From the cell containing the given text, extract its center point as (X, Y) coordinate. 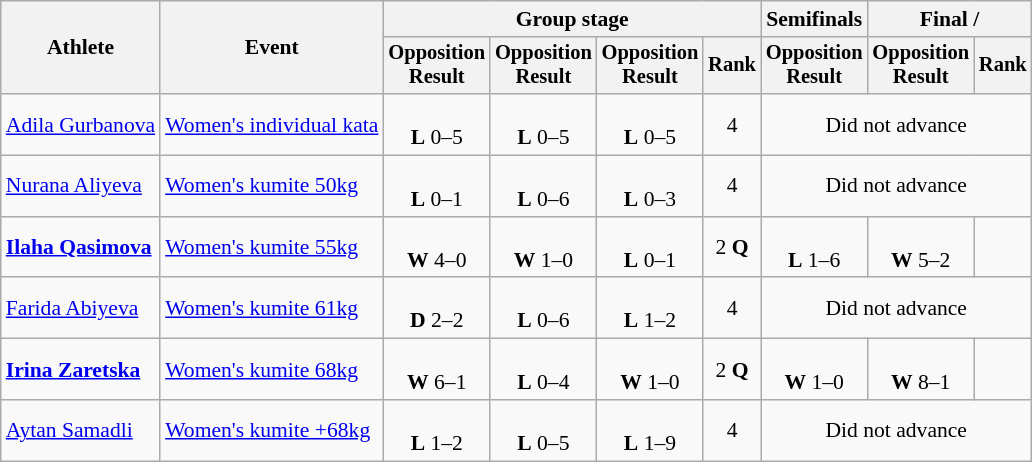
Event (272, 48)
W 6–1 (436, 370)
Semifinals (814, 19)
D 2–2 (436, 308)
W 4–0 (436, 248)
Women's individual kata (272, 124)
L 1–6 (814, 248)
W 5–2 (920, 248)
Final / (949, 19)
Women's kumite 55kg (272, 248)
Women's kumite 68kg (272, 370)
Group stage (572, 19)
Women's kumite 61kg (272, 308)
L 0–4 (544, 370)
L 1–9 (650, 430)
Adila Gurbanova (80, 124)
Ilaha Qasimova (80, 248)
W 8–1 (920, 370)
L 0–3 (650, 186)
Nurana Aliyeva (80, 186)
Women's kumite 50kg (272, 186)
Irina Zaretska (80, 370)
Athlete (80, 48)
Women's kumite +68kg (272, 430)
Farida Abiyeva (80, 308)
Aytan Samadli (80, 430)
